Identify which cell holds the provided text, then report its [X, Y] central coordinate. 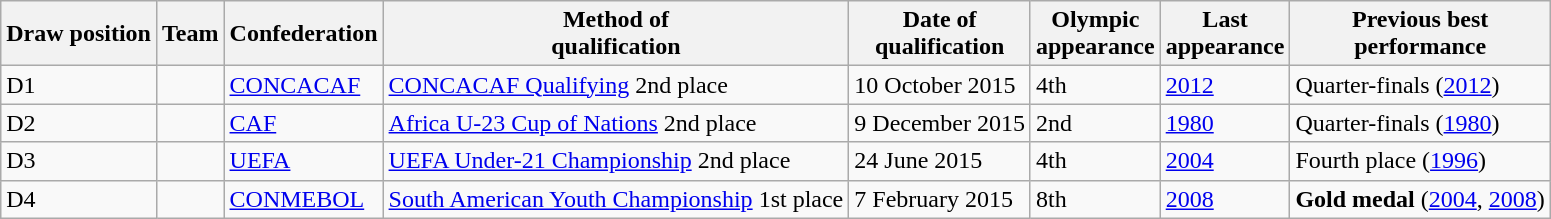
9 December 2015 [940, 123]
Team [190, 34]
1980 [1225, 123]
24 June 2015 [940, 161]
Quarter-finals (1980) [1420, 123]
Quarter-finals (2012) [1420, 85]
CAF [304, 123]
Lastappearance [1225, 34]
CONMEBOL [304, 199]
D1 [79, 85]
2nd [1095, 123]
2004 [1225, 161]
Draw position [79, 34]
Olympicappearance [1095, 34]
Fourth place (1996) [1420, 161]
South American Youth Championship 1st place [616, 199]
7 February 2015 [940, 199]
8th [1095, 199]
D2 [79, 123]
CONCACAF Qualifying 2nd place [616, 85]
UEFA Under-21 Championship 2nd place [616, 161]
Africa U-23 Cup of Nations 2nd place [616, 123]
2012 [1225, 85]
Date ofqualification [940, 34]
2008 [1225, 199]
CONCACAF [304, 85]
Previous bestperformance [1420, 34]
D3 [79, 161]
Confederation [304, 34]
10 October 2015 [940, 85]
UEFA [304, 161]
D4 [79, 199]
Gold medal (2004, 2008) [1420, 199]
Method ofqualification [616, 34]
